Detect which cell encompasses the target text, then output its [X, Y] center coordinate. 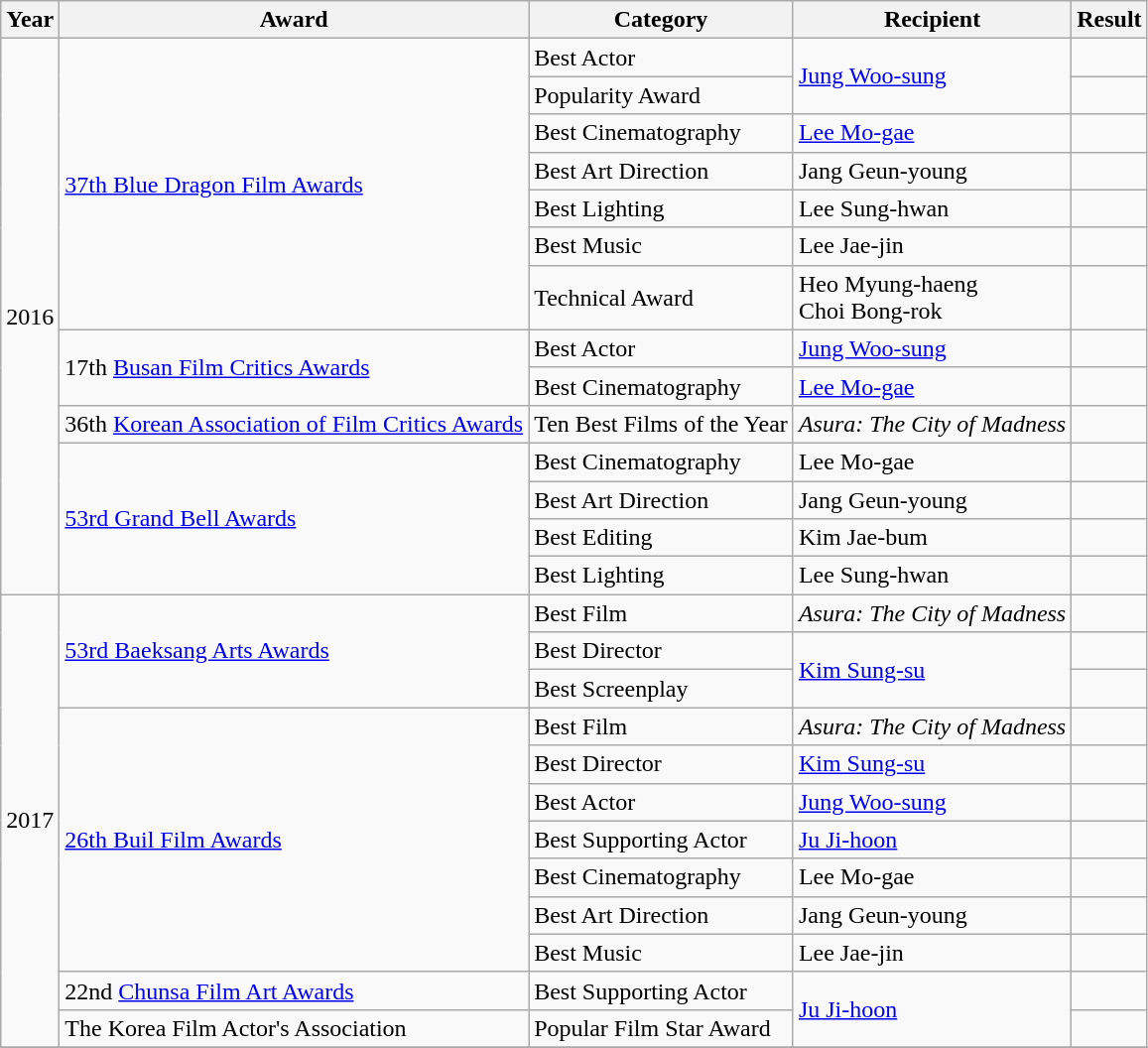
Kim Jae-bum [932, 538]
Result [1109, 20]
Popularity Award [661, 95]
Year [30, 20]
Best Screenplay [661, 689]
Technical Award [661, 298]
Recipient [932, 20]
Popular Film Star Award [661, 1028]
2017 [30, 822]
22nd Chunsa Film Art Awards [294, 990]
Award [294, 20]
17th Busan Film Critics Awards [294, 367]
2016 [30, 317]
Heo Myung-haengChoi Bong-rok [932, 298]
Category [661, 20]
53rd Grand Bell Awards [294, 518]
Best Editing [661, 538]
37th Blue Dragon Film Awards [294, 185]
Ten Best Films of the Year [661, 424]
The Korea Film Actor's Association [294, 1028]
53rd Baeksang Arts Awards [294, 651]
26th Buil Film Awards [294, 840]
36th Korean Association of Film Critics Awards [294, 424]
